Determine the (X, Y) coordinate at the center of the cell enclosing the given text.  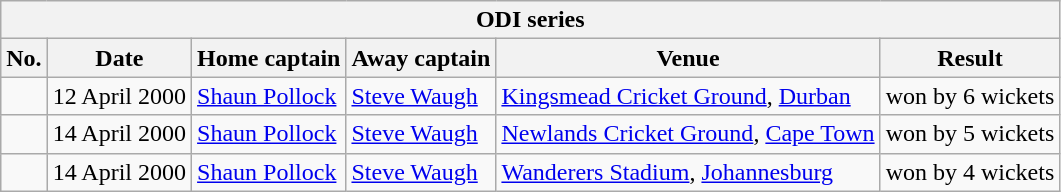
Venue (688, 58)
ODI series (530, 20)
Away captain (421, 58)
12 April 2000 (119, 96)
won by 6 wickets (970, 96)
Newlands Cricket Ground, Cape Town (688, 134)
Result (970, 58)
Kingsmead Cricket Ground, Durban (688, 96)
No. (24, 58)
Date (119, 58)
won by 5 wickets (970, 134)
Home captain (269, 58)
Wanderers Stadium, Johannesburg (688, 172)
won by 4 wickets (970, 172)
